Search for the cell housing the specified text and yield its [X, Y] center coordinate. 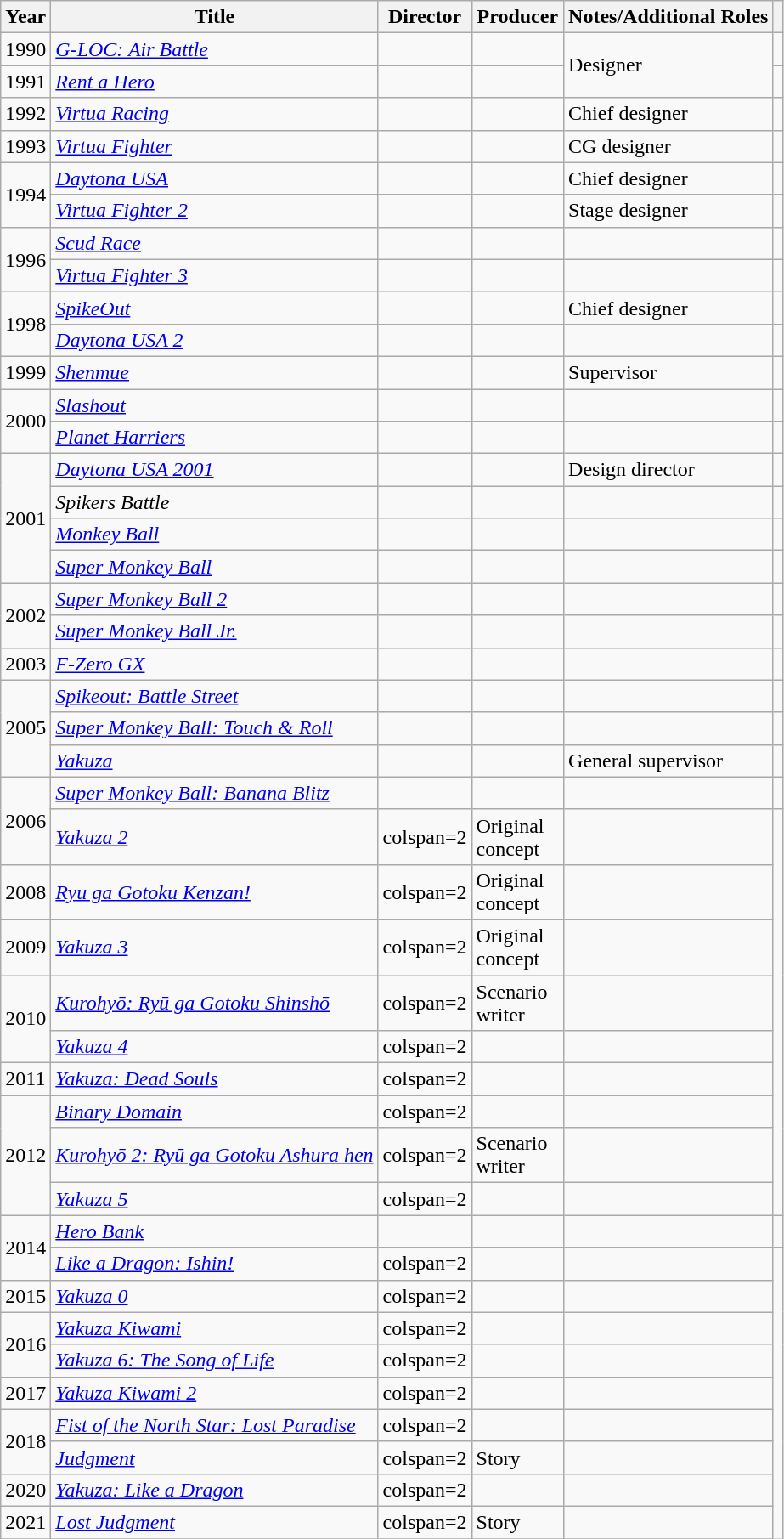
2002 [25, 615]
Rent a Hero [214, 82]
Monkey Ball [214, 535]
Notes/Additional Roles [668, 17]
Scud Race [214, 243]
Like a Dragon: Ishin! [214, 1264]
1992 [25, 114]
1990 [25, 49]
1999 [25, 372]
2003 [25, 664]
Director [425, 17]
Yakuza 6: The Song of Life [214, 1361]
2008 [25, 892]
2015 [25, 1296]
SpikeOut [214, 308]
Yakuza: Like a Dragon [214, 1490]
Super Monkey Ball 2 [214, 599]
Daytona USA 2001 [214, 470]
Daytona USA [214, 178]
Design director [668, 470]
Lost Judgment [214, 1522]
Hero Bank [214, 1231]
2000 [25, 422]
2021 [25, 1522]
2017 [25, 1393]
Designer [668, 65]
Spikeout: Battle Street [214, 696]
Ryu ga Gotoku Kenzan! [214, 892]
Binary Domain [214, 1112]
1994 [25, 195]
Virtua Fighter [214, 146]
F-Zero GX [214, 664]
2001 [25, 518]
Fist of the North Star: Lost Paradise [214, 1425]
Judgment [214, 1457]
CG designer [668, 146]
Yakuza: Dead Souls [214, 1079]
G-LOC: Air Battle [214, 49]
Kurohyō: Ryū ga Gotoku Shinshō [214, 1003]
Producer [518, 17]
1993 [25, 146]
2018 [25, 1441]
Yakuza 2 [214, 836]
Year [25, 17]
Super Monkey Ball [214, 567]
General supervisor [668, 761]
Spikers Battle [214, 502]
Kurohyō 2: Ryū ga Gotoku Ashura hen [214, 1156]
2016 [25, 1344]
Yakuza 5 [214, 1199]
2011 [25, 1079]
2006 [25, 821]
2020 [25, 1490]
Planet Harriers [214, 438]
1991 [25, 82]
Yakuza 0 [214, 1296]
Super Monkey Ball: Banana Blitz [214, 793]
1998 [25, 324]
Virtua Fighter 2 [214, 211]
Supervisor [668, 372]
2012 [25, 1156]
Stage designer [668, 211]
1996 [25, 259]
Super Monkey Ball Jr. [214, 631]
2014 [25, 1248]
Daytona USA 2 [214, 340]
Yakuza 4 [214, 1047]
Super Monkey Ball: Touch & Roll [214, 728]
2009 [25, 947]
Yakuza [214, 761]
Virtua Fighter 3 [214, 275]
2010 [25, 1020]
2005 [25, 728]
Yakuza Kiwami 2 [214, 1393]
Yakuza Kiwami [214, 1328]
Slashout [214, 405]
Title [214, 17]
Virtua Racing [214, 114]
Yakuza 3 [214, 947]
Shenmue [214, 372]
